Provide the [X, Y] coordinate of the cell's center where the given text is located.  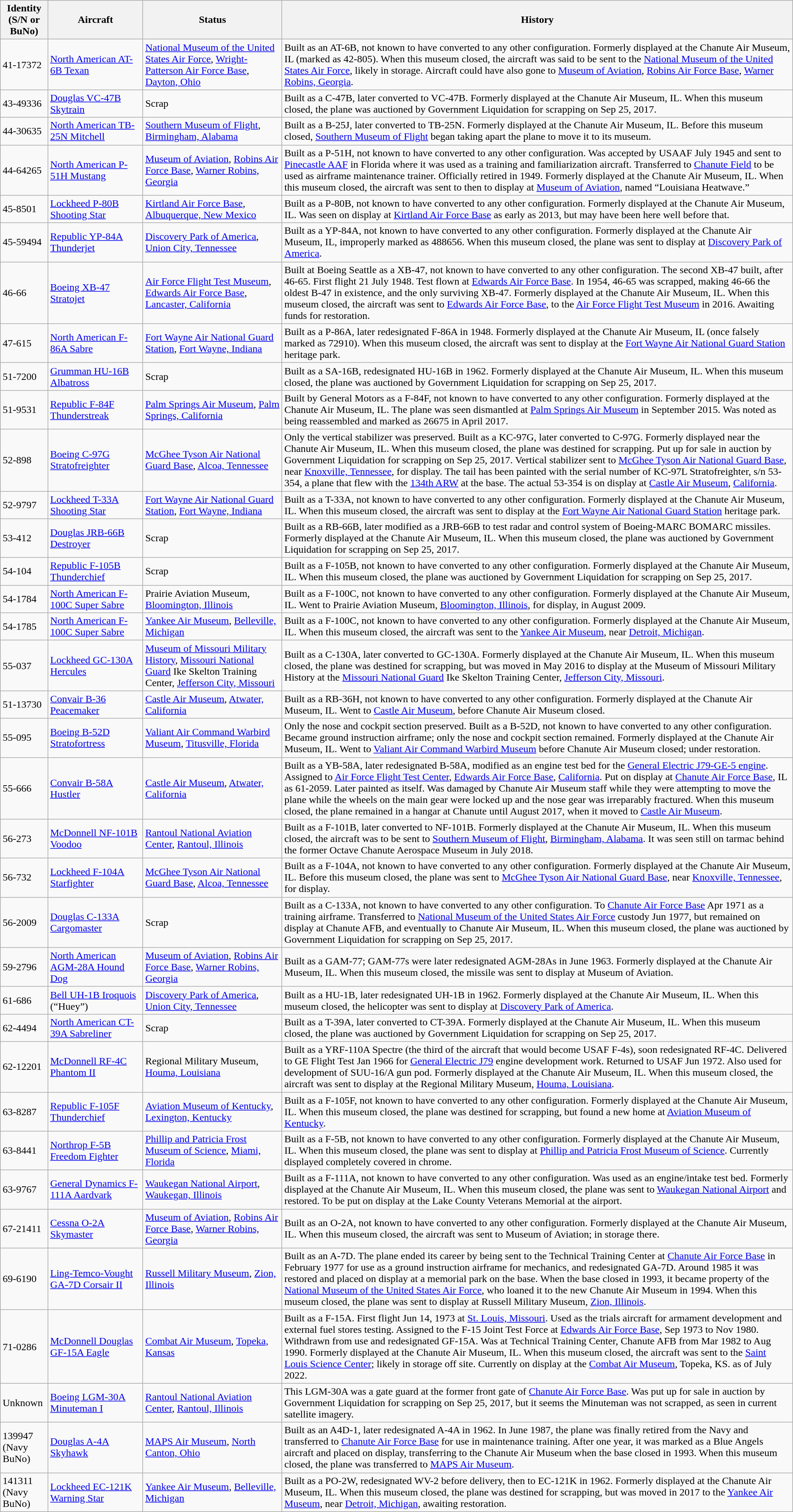
43-49336 [24, 103]
McDonnell NF-101B Voodoo [95, 839]
Boeing LGM-30A Minuteman I [95, 1403]
56-732 [24, 878]
Douglas JRB-66B Destroyer [95, 538]
Douglas C-133A Cargomaster [95, 922]
North American P-51H Mustang [95, 170]
Phillip and Patricia Frost Museum of Science, Miami, Florida [212, 1151]
46-66 [24, 293]
McDonnell RF-4C Phantom II [95, 1066]
McDonnell Douglas GF-15A Eagle [95, 1347]
61-686 [24, 1000]
Southern Museum of Flight, Birmingham, Alabama [212, 131]
63-9767 [24, 1190]
Republic F-84F Thunderstreak [95, 410]
National Museum of the United States Air Force, Wright-Patterson Air Force Base, Dayton, Ohio [212, 64]
Douglas A-4A Skyhawk [95, 1448]
Prairie Aviation Museum, Bloomington, Illinois [212, 599]
Lockheed EC-121K Warning Star [95, 1492]
141311 (Navy BuNo) [24, 1492]
Regional Military Museum, Houma, Louisiana [212, 1066]
Museum of Missouri Military History, Missouri National Guard Ike Skelton Training Center, Jefferson City, Missouri [212, 666]
41-17372 [24, 64]
44-30635 [24, 131]
62-12201 [24, 1066]
Convair B-36 Peacemaker [95, 705]
63-8441 [24, 1151]
Cessna O-2A Skymaster [95, 1229]
Waukegan National Airport, Waukegan, Illinois [212, 1190]
Kirtland Air Force Base, Albuquerque, New Mexico [212, 209]
56-273 [24, 839]
62-4494 [24, 1027]
56-2009 [24, 922]
45-8501 [24, 209]
Convair B-58A Hustler [95, 788]
Douglas VC-47B Skytrain [95, 103]
Palm Springs Air Museum, Palm Springs, California [212, 410]
North American CT-39A Sabreliner [95, 1027]
55-037 [24, 666]
67-21411 [24, 1229]
51-9531 [24, 410]
51-7200 [24, 376]
47-615 [24, 343]
Northrop F-5B Freedom Fighter [95, 1151]
Boeing XB-47 Stratojet [95, 293]
71-0286 [24, 1347]
Lockheed T-33A Shooting Star [95, 505]
Unknown [24, 1403]
Republic F-105F Thunderchief [95, 1111]
Republic YP-84A Thunderjet [95, 242]
North American AGM-28A Hound Dog [95, 967]
Republic F-105B Thunderchief [95, 572]
Lockheed GC-130A Hercules [95, 666]
45-59494 [24, 242]
Air Force Flight Test Museum, Edwards Air Force Base, Lancaster, California [212, 293]
General Dynamics F-111A Aardvark [95, 1190]
63-8287 [24, 1111]
69-6190 [24, 1279]
Boeing C-97G Stratofreighter [95, 460]
44-64265 [24, 170]
Aviation Museum of Kentucky, Lexington, Kentucky [212, 1111]
Aircraft [95, 20]
139947 (Navy BuNo) [24, 1448]
Ling-Temco-Vought GA-7D Corsair II [95, 1279]
53-412 [24, 538]
55-095 [24, 738]
History [538, 20]
59-2796 [24, 967]
Identity (S/N or BuNo) [24, 20]
Bell UH-1B Iroquois (“Huey”) [95, 1000]
52-898 [24, 460]
54-1785 [24, 627]
52-9797 [24, 505]
Lockheed F-104A Starfighter [95, 878]
Valiant Air Command Warbird Museum, Titusville, Florida [212, 738]
Combat Air Museum, Topeka, Kansas [212, 1347]
Lockheed P-80B Shooting Star [95, 209]
Grumman HU-16B Albatross [95, 376]
Status [212, 20]
54-1784 [24, 599]
Boeing B-52D Stratofortress [95, 738]
MAPS Air Museum, North Canton, Ohio [212, 1448]
North American TB-25N Mitchell [95, 131]
North American F-86A Sabre [95, 343]
54-104 [24, 572]
51-13730 [24, 705]
Russell Military Museum, Zion, Illinois [212, 1279]
North American AT-6B Texan [95, 64]
55-666 [24, 788]
